Detect which cell encompasses the target text, then output its (X, Y) center coordinate. 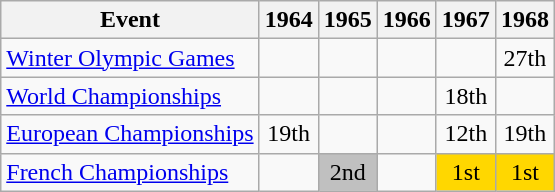
Event (130, 20)
Winter Olympic Games (130, 58)
World Championships (130, 96)
27th (524, 58)
European Championships (130, 134)
1967 (466, 20)
1968 (524, 20)
2nd (348, 172)
1966 (406, 20)
12th (466, 134)
French Championships (130, 172)
1965 (348, 20)
18th (466, 96)
1964 (288, 20)
